Determine the (x, y) coordinate at the center of the cell enclosing the given text.  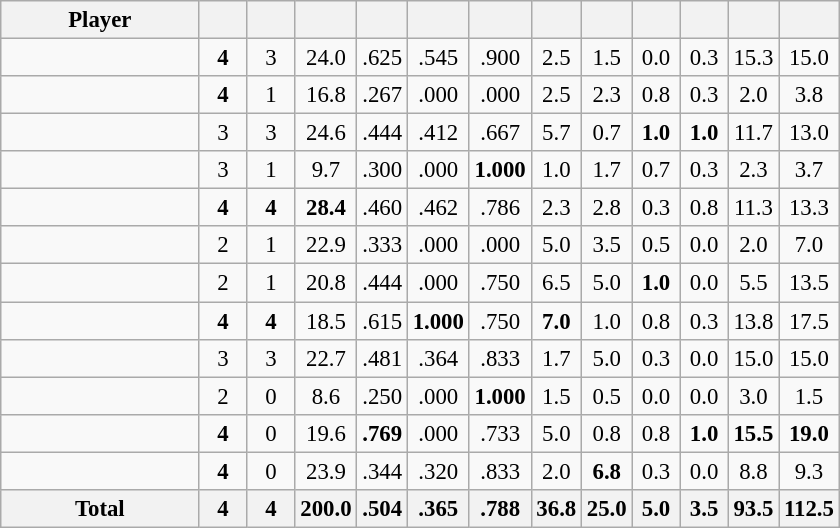
Player (100, 20)
3.8 (810, 95)
.333 (382, 245)
19.6 (326, 433)
23.9 (326, 471)
16.8 (326, 95)
.900 (500, 58)
.267 (382, 95)
22.7 (326, 358)
25.0 (607, 509)
3.7 (810, 170)
.733 (500, 433)
.504 (382, 509)
15.3 (753, 58)
15.5 (753, 433)
.481 (382, 358)
3.0 (753, 396)
200.0 (326, 509)
.300 (382, 170)
93.5 (753, 509)
.250 (382, 396)
.344 (382, 471)
18.5 (326, 321)
.769 (382, 433)
.615 (382, 321)
6.8 (607, 471)
13.8 (753, 321)
13.0 (810, 133)
24.0 (326, 58)
6.5 (556, 283)
.788 (500, 509)
13.3 (810, 208)
.412 (438, 133)
.667 (500, 133)
112.5 (810, 509)
8.8 (753, 471)
Total (100, 509)
9.7 (326, 170)
19.0 (810, 433)
5.5 (753, 283)
17.5 (810, 321)
.460 (382, 208)
36.8 (556, 509)
.365 (438, 509)
24.6 (326, 133)
2.8 (607, 208)
.462 (438, 208)
.320 (438, 471)
13.5 (810, 283)
5.7 (556, 133)
.545 (438, 58)
11.7 (753, 133)
.364 (438, 358)
9.3 (810, 471)
11.3 (753, 208)
20.8 (326, 283)
28.4 (326, 208)
8.6 (326, 396)
.786 (500, 208)
22.9 (326, 245)
.625 (382, 58)
